Determine the [x, y] coordinate at the center of the cell enclosing the given text.  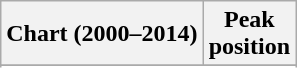
Peak position [249, 34]
Chart (2000–2014) [102, 34]
